From the cell containing the given text, extract its center point as [X, Y] coordinate. 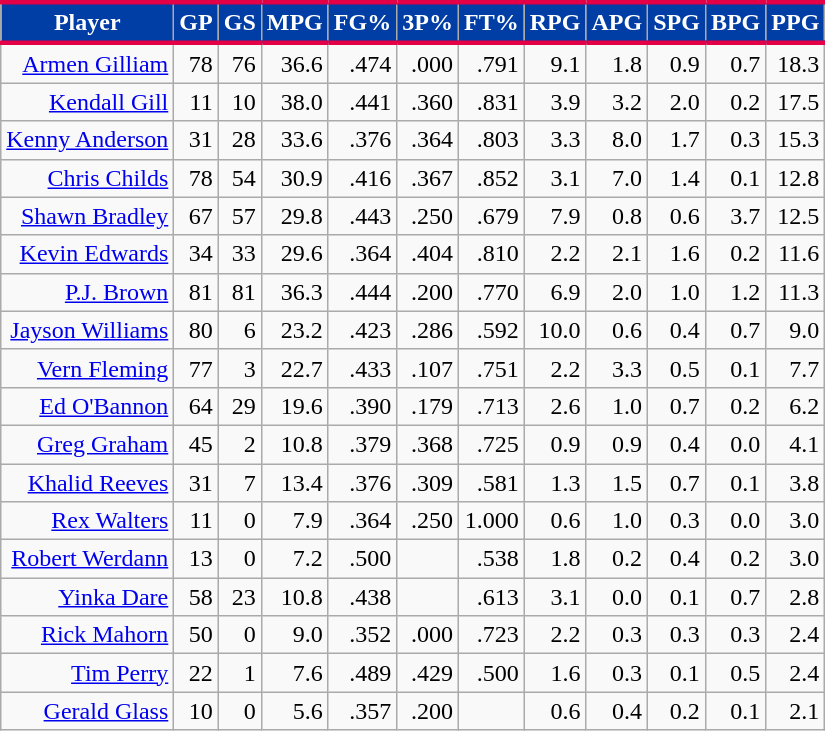
11.6 [796, 254]
29 [240, 406]
.107 [428, 368]
Greg Graham [88, 444]
15.3 [796, 140]
Armen Gilliam [88, 63]
.852 [491, 178]
23 [240, 597]
29.8 [294, 216]
12.5 [796, 216]
34 [196, 254]
11.3 [796, 292]
Vern Fleming [88, 368]
FG% [362, 22]
RPG [555, 22]
80 [196, 330]
.581 [491, 483]
.538 [491, 559]
.379 [362, 444]
.679 [491, 216]
.725 [491, 444]
23.2 [294, 330]
.368 [428, 444]
50 [196, 635]
SPG [677, 22]
18.3 [796, 63]
Kendall Gill [88, 102]
7.2 [294, 559]
2.8 [796, 597]
.390 [362, 406]
7.7 [796, 368]
10.0 [555, 330]
30.9 [294, 178]
13 [196, 559]
MPG [294, 22]
.309 [428, 483]
.489 [362, 673]
28 [240, 140]
13.4 [294, 483]
22 [196, 673]
1.3 [555, 483]
6.9 [555, 292]
Rick Mahorn [88, 635]
Yinka Dare [88, 597]
33 [240, 254]
3.9 [555, 102]
1.7 [677, 140]
FT% [491, 22]
0.8 [617, 216]
Kevin Edwards [88, 254]
P.J. Brown [88, 292]
.474 [362, 63]
1 [240, 673]
67 [196, 216]
.179 [428, 406]
.433 [362, 368]
.286 [428, 330]
.713 [491, 406]
.723 [491, 635]
.441 [362, 102]
.810 [491, 254]
.444 [362, 292]
19.6 [294, 406]
GS [240, 22]
36.6 [294, 63]
3.7 [735, 216]
1.4 [677, 178]
GP [196, 22]
2.6 [555, 406]
.592 [491, 330]
.613 [491, 597]
.429 [428, 673]
.404 [428, 254]
12.8 [796, 178]
17.5 [796, 102]
BPG [735, 22]
.423 [362, 330]
3.8 [796, 483]
77 [196, 368]
.352 [362, 635]
.751 [491, 368]
Ed O'Bannon [88, 406]
58 [196, 597]
54 [240, 178]
Rex Walters [88, 521]
7 [240, 483]
6 [240, 330]
7.0 [617, 178]
.357 [362, 711]
7.6 [294, 673]
9.1 [555, 63]
4.1 [796, 444]
3P% [428, 22]
.770 [491, 292]
45 [196, 444]
1.2 [735, 292]
Khalid Reeves [88, 483]
22.7 [294, 368]
Kenny Anderson [88, 140]
33.6 [294, 140]
.360 [428, 102]
5.6 [294, 711]
57 [240, 216]
.803 [491, 140]
Robert Werdann [88, 559]
Tim Perry [88, 673]
PPG [796, 22]
1.000 [491, 521]
Jayson Williams [88, 330]
.443 [362, 216]
36.3 [294, 292]
8.0 [617, 140]
Player [88, 22]
3 [240, 368]
6.2 [796, 406]
1.5 [617, 483]
3.2 [617, 102]
29.6 [294, 254]
38.0 [294, 102]
64 [196, 406]
Shawn Bradley [88, 216]
.438 [362, 597]
.367 [428, 178]
.791 [491, 63]
.831 [491, 102]
Gerald Glass [88, 711]
APG [617, 22]
2 [240, 444]
76 [240, 63]
.416 [362, 178]
Chris Childs [88, 178]
